Return [x, y] of the center of cell containing provided text 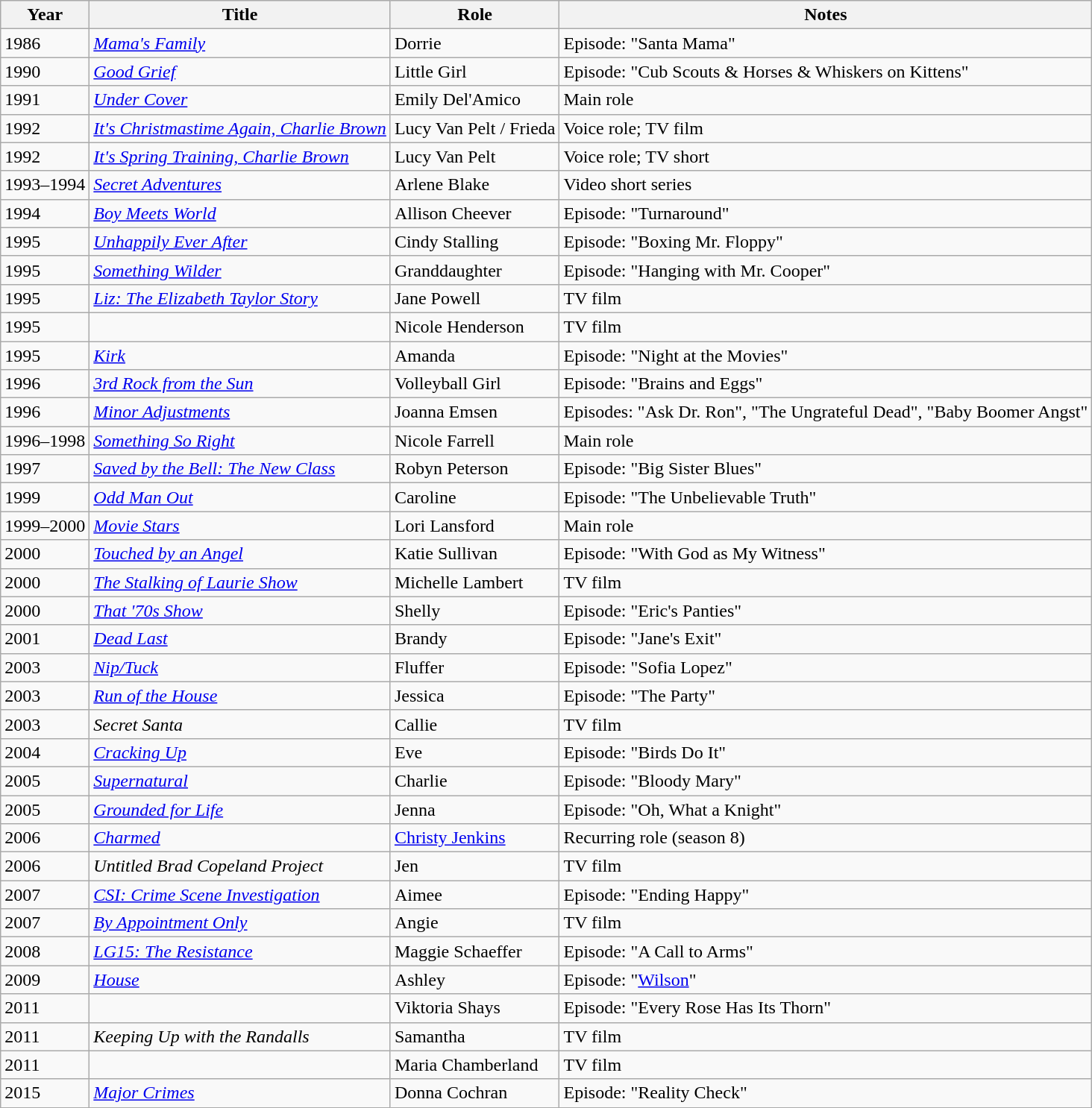
Something Wilder [240, 270]
Christy Jenkins [474, 838]
Unhappily Ever After [240, 242]
Jane Powell [474, 298]
Donna Cochran [474, 1093]
Secret Santa [240, 724]
Video short series [826, 185]
2008 [45, 951]
Callie [474, 724]
Brandy [474, 639]
Viktoria Shays [474, 1008]
Year [45, 15]
By Appointment Only [240, 923]
Role [474, 15]
Robyn Peterson [474, 469]
CSI: Crime Scene Investigation [240, 895]
Odd Man Out [240, 497]
Recurring role (season 8) [826, 838]
Charmed [240, 838]
Episode: "Ending Happy" [826, 895]
Lucy Van Pelt [474, 157]
Voice role; TV film [826, 128]
Lucy Van Pelt / Frieda [474, 128]
Episode: "Oh, What a Knight" [826, 809]
Maria Chamberland [474, 1065]
Amanda [474, 356]
Volleyball Girl [474, 384]
Nip/Tuck [240, 667]
That '70s Show [240, 611]
Grounded for Life [240, 809]
Episode: "Jane's Exit" [826, 639]
Charlie [474, 781]
Ashley [474, 980]
Episode: "Bloody Mary" [826, 781]
Fluffer [474, 667]
House [240, 980]
Episode: "Birds Do It" [826, 752]
1990 [45, 72]
Episode: "Eric's Panties" [826, 611]
Liz: The Elizabeth Taylor Story [240, 298]
Allison Cheever [474, 213]
Boy Meets World [240, 213]
Dorrie [474, 43]
Shelly [474, 611]
Dead Last [240, 639]
Keeping Up with the Randalls [240, 1036]
Episode: "Santa Mama" [826, 43]
Under Cover [240, 100]
Minor Adjustments [240, 412]
Katie Sullivan [474, 554]
Cindy Stalling [474, 242]
Kirk [240, 356]
Episode: "The Unbelievable Truth" [826, 497]
Eve [474, 752]
Supernatural [240, 781]
Title [240, 15]
Little Girl [474, 72]
Nicole Henderson [474, 327]
1993–1994 [45, 185]
Joanna Emsen [474, 412]
Aimee [474, 895]
2004 [45, 752]
Secret Adventures [240, 185]
Nicole Farrell [474, 441]
Michelle Lambert [474, 582]
Samantha [474, 1036]
1997 [45, 469]
2009 [45, 980]
It's Spring Training, Charlie Brown [240, 157]
It's Christmastime Again, Charlie Brown [240, 128]
Voice role; TV short [826, 157]
Emily Del'Amico [474, 100]
1999 [45, 497]
2015 [45, 1093]
The Stalking of Laurie Show [240, 582]
Episodes: "Ask Dr. Ron", "The Ungrateful Dead", "Baby Boomer Angst" [826, 412]
Movie Stars [240, 526]
LG15: The Resistance [240, 951]
1986 [45, 43]
Notes [826, 15]
Episode: "Every Rose Has Its Thorn" [826, 1008]
Episode: "A Call to Arms" [826, 951]
Episode: "Sofia Lopez" [826, 667]
Episode: "The Party" [826, 696]
1999–2000 [45, 526]
Episode: "Turnaround" [826, 213]
Mama's Family [240, 43]
Episode: "Cub Scouts & Horses & Whiskers on Kittens" [826, 72]
Good Grief [240, 72]
Lori Lansford [474, 526]
Angie [474, 923]
Something So Right [240, 441]
1996–1998 [45, 441]
Episode: "Night at the Movies" [826, 356]
Maggie Schaeffer [474, 951]
2001 [45, 639]
Episode: "Big Sister Blues" [826, 469]
Jenna [474, 809]
1991 [45, 100]
3rd Rock from the Sun [240, 384]
Granddaughter [474, 270]
Arlene Blake [474, 185]
Episode: "Hanging with Mr. Cooper" [826, 270]
Touched by an Angel [240, 554]
Episode: "Reality Check" [826, 1093]
Cracking Up [240, 752]
Saved by the Bell: The New Class [240, 469]
Untitled Brad Copeland Project [240, 866]
1994 [45, 213]
Episode: "Boxing Mr. Floppy" [826, 242]
Caroline [474, 497]
Run of the House [240, 696]
Episode: "Wilson" [826, 980]
Jen [474, 866]
Major Crimes [240, 1093]
Episode: "With God as My Witness" [826, 554]
Episode: "Brains and Eggs" [826, 384]
Jessica [474, 696]
